Scan for the cell matching the given text and deliver its (x, y) coordinate at center. 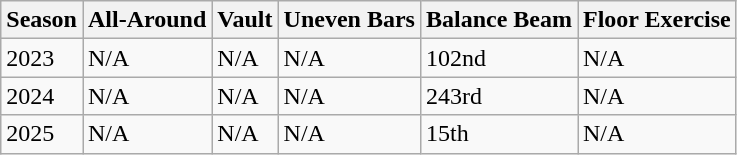
Balance Beam (498, 20)
102nd (498, 58)
2023 (42, 58)
Floor Exercise (658, 20)
Vault (245, 20)
2024 (42, 96)
15th (498, 134)
Season (42, 20)
2025 (42, 134)
Uneven Bars (349, 20)
All-Around (146, 20)
243rd (498, 96)
